Search for the cell housing the specified text and yield its [x, y] center coordinate. 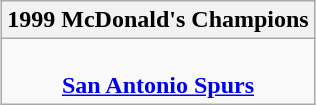
San Antonio Spurs [158, 72]
1999 McDonald's Champions [158, 20]
